Capture the cell that displays the provided text and extract its [x, y] central coordinate. 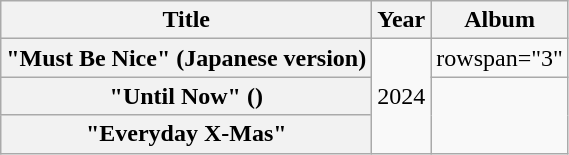
rowspan="3" [500, 58]
"Must Be Nice" (Japanese version) [186, 58]
Title [186, 20]
"Until Now" () [186, 96]
2024 [402, 96]
Year [402, 20]
Album [500, 20]
"Everyday X-Mas" [186, 134]
